From the cell containing the given text, extract its center point as [X, Y] coordinate. 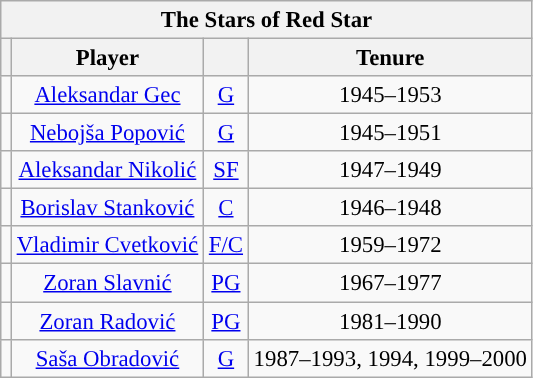
Player [107, 58]
1967–1977 [390, 283]
Zoran Radović [107, 321]
The Stars of Red Star [267, 20]
Nebojša Popović [107, 133]
Vladimir Cvetković [107, 245]
1981–1990 [390, 321]
1947–1949 [390, 170]
1987–1993, 1994, 1999–2000 [390, 358]
Borislav Stanković [107, 208]
C [226, 208]
Zoran Slavnić [107, 283]
Saša Obradović [107, 358]
Aleksandar Gec [107, 95]
1945–1953 [390, 95]
F/C [226, 245]
Aleksandar Nikolić [107, 170]
1959–1972 [390, 245]
1946–1948 [390, 208]
Tenure [390, 58]
SF [226, 170]
1945–1951 [390, 133]
